Scan for the cell matching the given text and deliver its [X, Y] coordinate at center. 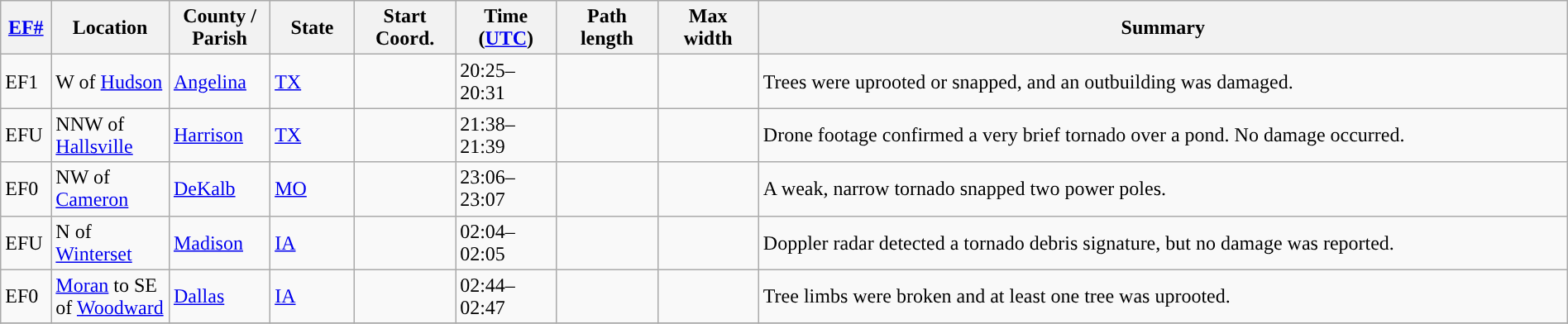
Location [111, 28]
EF1 [26, 81]
Dallas [219, 296]
Harrison [219, 136]
State [313, 28]
Angelina [219, 81]
Summary [1163, 28]
Trees were uprooted or snapped, and an outbuilding was damaged. [1163, 81]
W of Hudson [111, 81]
Madison [219, 243]
A weak, narrow tornado snapped two power poles. [1163, 188]
Path length [607, 28]
21:38–21:39 [506, 136]
Moran to SE of Woodward [111, 296]
County / Parish [219, 28]
MO [313, 188]
NNW of Hallsville [111, 136]
Drone footage confirmed a very brief tornado over a pond. No damage occurred. [1163, 136]
Time (UTC) [506, 28]
N of Winterset [111, 243]
02:04–02:05 [506, 243]
Tree limbs were broken and at least one tree was uprooted. [1163, 296]
20:25–20:31 [506, 81]
NW of Cameron [111, 188]
Max width [708, 28]
Start Coord. [404, 28]
23:06–23:07 [506, 188]
02:44–02:47 [506, 296]
EF# [26, 28]
DeKalb [219, 188]
Doppler radar detected a tornado debris signature, but no damage was reported. [1163, 243]
